Scan for the cell matching the given text and deliver its [X, Y] coordinate at center. 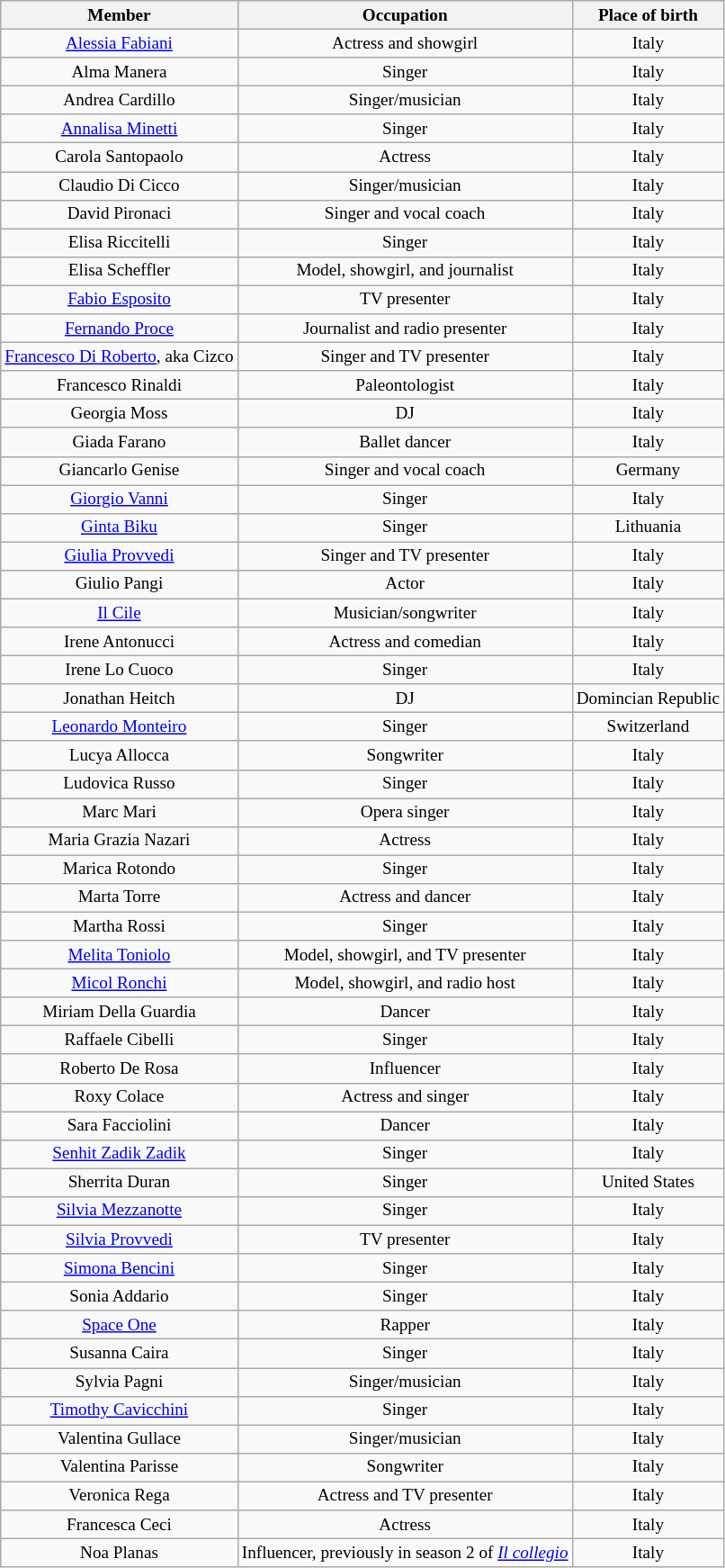
Ginta Biku [119, 527]
Claudio Di Cicco [119, 185]
Sherrita Duran [119, 1183]
Giulio Pangi [119, 584]
Elisa Scheffler [119, 271]
Actress and singer [405, 1097]
Timothy Cavicchini [119, 1410]
Model, showgirl, and TV presenter [405, 955]
Valentina Parisse [119, 1467]
Jonathan Heitch [119, 698]
Germany [648, 471]
Domincian Republic [648, 698]
Giulia Provvedi [119, 556]
Place of birth [648, 15]
Simona Bencini [119, 1268]
Senhit Zadik Zadik [119, 1154]
Actress and dancer [405, 897]
Giorgio Vanni [119, 499]
Silvia Mezzanotte [119, 1211]
Georgia Moss [119, 414]
Raffaele Cibelli [119, 1041]
Actress and TV presenter [405, 1496]
Miriam Della Guardia [119, 1012]
Francesca Ceci [119, 1525]
Member [119, 15]
Alessia Fabiani [119, 43]
Susanna Caira [119, 1354]
Lithuania [648, 527]
Martha Rossi [119, 926]
Sonia Addario [119, 1296]
Model, showgirl, and radio host [405, 983]
Alma Manera [119, 72]
Francesco Rinaldi [119, 385]
Paleontologist [405, 385]
Actress and showgirl [405, 43]
David Pironaci [119, 214]
Irene Antonucci [119, 642]
Melita Toniolo [119, 955]
Model, showgirl, and journalist [405, 271]
Silvia Provvedi [119, 1239]
Actress and comedian [405, 642]
Francesco Di Roberto, aka Cizco [119, 356]
Roberto De Rosa [119, 1068]
Veronica Rega [119, 1496]
Opera singer [405, 812]
Micol Ronchi [119, 983]
Carola Santopaolo [119, 158]
Influencer, previously in season 2 of Il collegio [405, 1553]
Marc Mari [119, 812]
Switzerland [648, 727]
Giancarlo Genise [119, 471]
Marta Torre [119, 897]
Influencer [405, 1068]
Maria Grazia Nazari [119, 841]
Marica Rotondo [119, 870]
Irene Lo Cuoco [119, 670]
Valentina Gullace [119, 1439]
Space One [119, 1325]
Actor [405, 584]
Leonardo Monteiro [119, 727]
Sara Facciolini [119, 1126]
Elisa Riccitelli [119, 243]
Noa Planas [119, 1553]
Rapper [405, 1325]
Occupation [405, 15]
Fabio Esposito [119, 300]
Lucya Allocca [119, 755]
Journalist and radio presenter [405, 329]
Ludovica Russo [119, 784]
Musician/songwriter [405, 613]
Giada Farano [119, 442]
Andrea Cardillo [119, 100]
Annalisa Minetti [119, 129]
Fernando Proce [119, 329]
Sylvia Pagni [119, 1382]
Il Cile [119, 613]
Roxy Colace [119, 1097]
Ballet dancer [405, 442]
United States [648, 1183]
